Extract the [x, y] coordinate from the center of the cell holding the provided text.  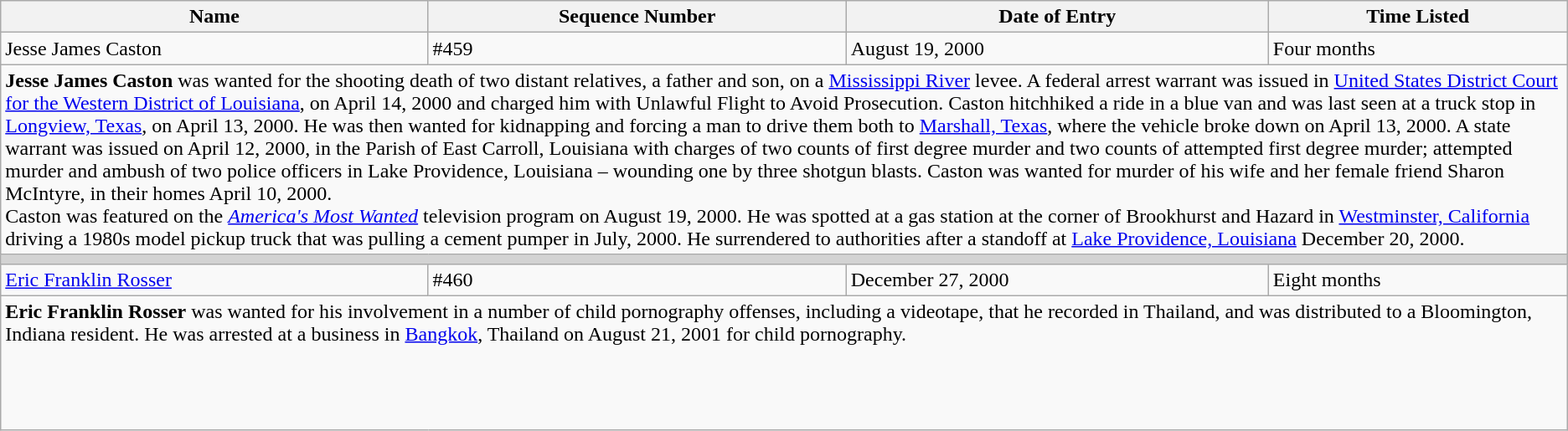
Date of Entry [1057, 17]
Jesse James Caston [214, 49]
Four months [1417, 49]
August 19, 2000 [1057, 49]
December 27, 2000 [1057, 280]
Eric Franklin Rosser [214, 280]
Time Listed [1417, 17]
Name [214, 17]
#460 [637, 280]
Sequence Number [637, 17]
Eight months [1417, 280]
#459 [637, 49]
